Detect which cell encompasses the target text, then output its (X, Y) center coordinate. 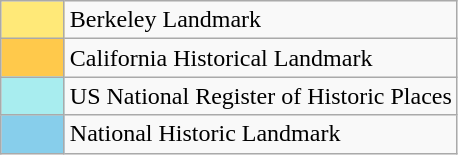
Berkeley Landmark (260, 20)
US National Register of Historic Places (260, 96)
California Historical Landmark (260, 58)
National Historic Landmark (260, 134)
